Determine the [x, y] coordinate at the center of the cell enclosing the given text.  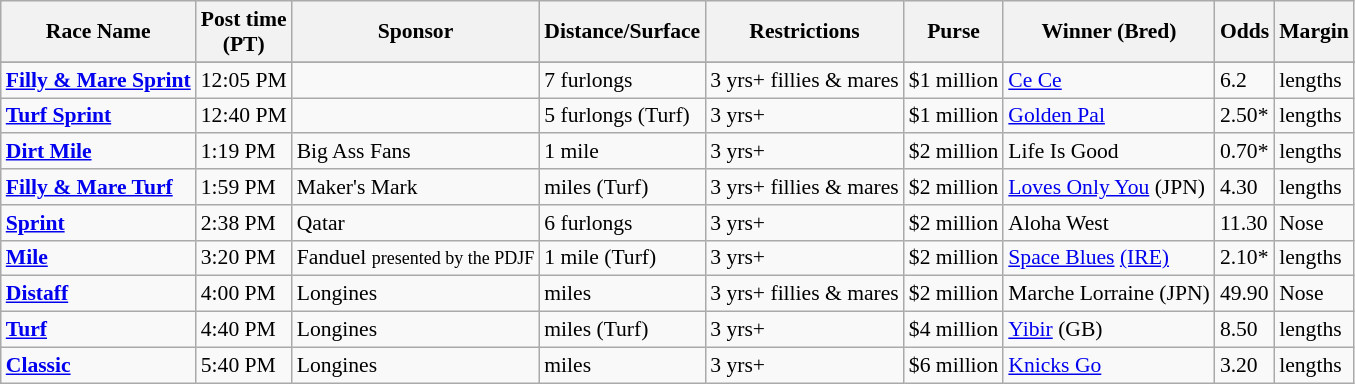
3:20 PM [244, 258]
4:00 PM [244, 294]
2.10* [1244, 258]
Marche Lorraine (JPN) [1109, 294]
Golden Pal [1109, 116]
Distance/Surface [622, 32]
$4 million [954, 330]
12:40 PM [244, 116]
Ce Ce [1109, 80]
1 mile [622, 152]
1:59 PM [244, 187]
Fanduel presented by the PDJF [416, 258]
3.20 [1244, 365]
Purse [954, 32]
2:38 PM [244, 223]
Turf Sprint [98, 116]
Winner (Bred) [1109, 32]
Qatar [416, 223]
8.50 [1244, 330]
Classic [98, 365]
4.30 [1244, 187]
Maker's Mark [416, 187]
1:19 PM [244, 152]
5:40 PM [244, 365]
Odds [1244, 32]
11.30 [1244, 223]
Distaff [98, 294]
49.90 [1244, 294]
12:05 PM [244, 80]
Yibir (GB) [1109, 330]
7 furlongs [622, 80]
Post time (PT) [244, 32]
Big Ass Fans [416, 152]
0.70* [1244, 152]
Restrictions [804, 32]
$6 million [954, 365]
Mile [98, 258]
6 furlongs [622, 223]
Filly & Mare Sprint [98, 80]
1 mile (Turf) [622, 258]
Aloha West [1109, 223]
Loves Only You (JPN) [1109, 187]
Sprint [98, 223]
4:40 PM [244, 330]
Turf [98, 330]
5 furlongs (Turf) [622, 116]
Filly & Mare Turf [98, 187]
Sponsor [416, 32]
Life Is Good [1109, 152]
2.50* [1244, 116]
Race Name [98, 32]
6.2 [1244, 80]
Dirt Mile [98, 152]
Space Blues (IRE) [1109, 258]
Margin [1314, 32]
Knicks Go [1109, 365]
